Determine the [x, y] coordinate at the center of the cell enclosing the given text.  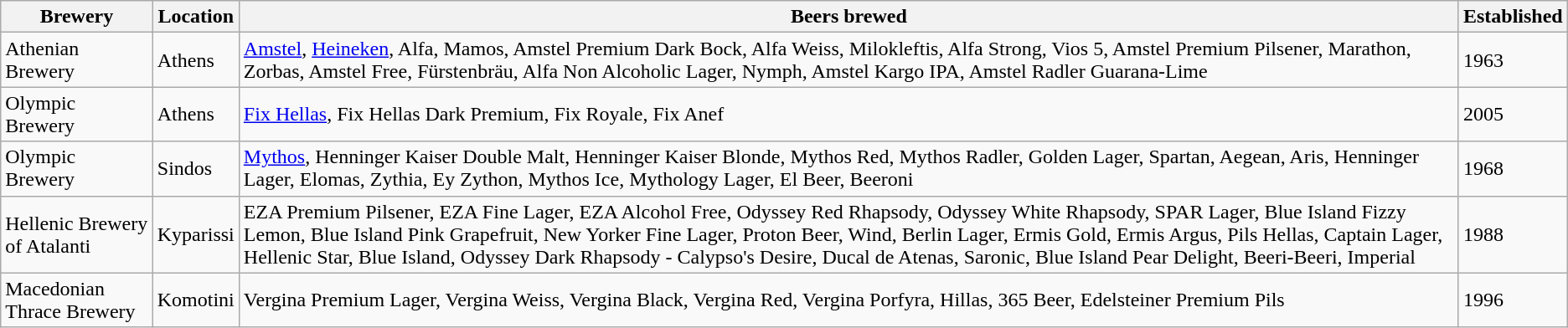
2005 [1513, 114]
1988 [1513, 234]
Athenian Brewery [77, 60]
Kyparissi [196, 234]
Brewery [77, 17]
Sindos [196, 169]
1968 [1513, 169]
Beers brewed [848, 17]
1963 [1513, 60]
Established [1513, 17]
1996 [1513, 300]
Hellenic Brewery of Atalanti [77, 234]
Macedonian Thrace Brewery [77, 300]
Komotini [196, 300]
Fix Hellas, Fix Hellas Dark Premium, Fix Royale, Fix Anef [848, 114]
Vergina Premium Lager, Vergina Weiss, Vergina Black, Vergina Red, Vergina Porfyra, Hillas, 365 Beer, Edelsteiner Premium Pils [848, 300]
Location [196, 17]
